Extract the (X, Y) coordinate from the center of the cell holding the provided text.  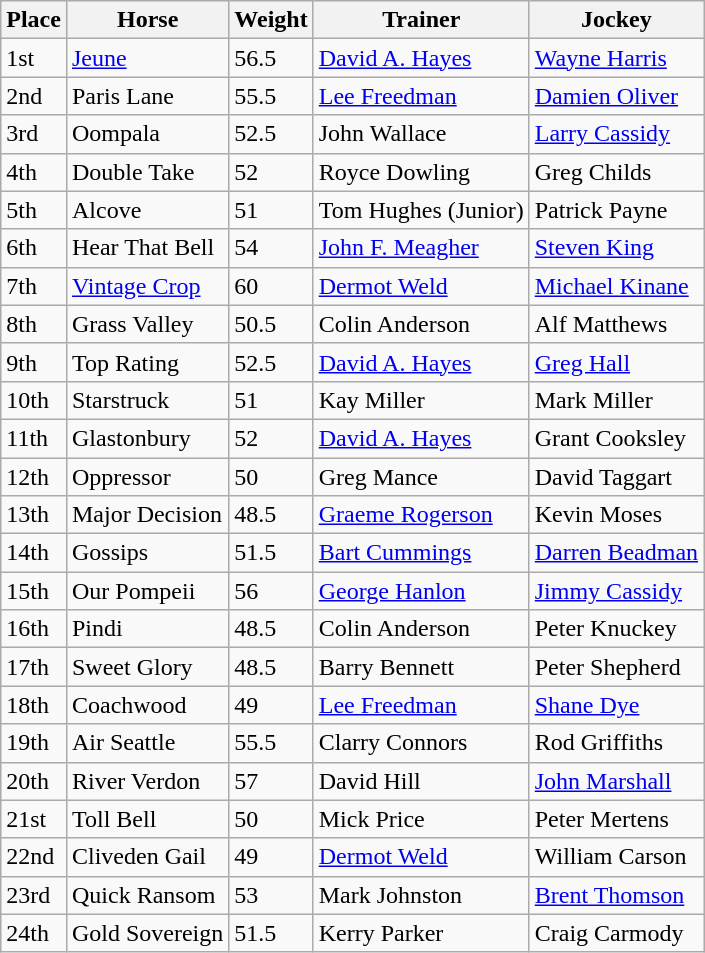
Peter Mertens (616, 819)
Clarry Connors (421, 743)
Toll Bell (147, 819)
Paris Lane (147, 96)
Gold Sovereign (147, 933)
George Hanlon (421, 591)
Rod Griffiths (616, 743)
Greg Hall (616, 362)
60 (271, 286)
Trainer (421, 20)
Quick Ransom (147, 895)
Peter Shepherd (616, 667)
Vintage Crop (147, 286)
17th (34, 667)
2nd (34, 96)
56 (271, 591)
13th (34, 515)
11th (34, 438)
Shane Dye (616, 705)
William Carson (616, 857)
7th (34, 286)
Jeune (147, 58)
Kay Miller (421, 400)
24th (34, 933)
20th (34, 781)
Cliveden Gail (147, 857)
Craig Carmody (616, 933)
Kevin Moses (616, 515)
Oompala (147, 134)
3rd (34, 134)
57 (271, 781)
Horse (147, 20)
John F. Meagher (421, 248)
53 (271, 895)
Larry Cassidy (616, 134)
Place (34, 20)
16th (34, 629)
Damien Oliver (616, 96)
Wayne Harris (616, 58)
Mark Miller (616, 400)
54 (271, 248)
Jimmy Cassidy (616, 591)
5th (34, 210)
Grass Valley (147, 324)
Hear That Bell (147, 248)
Weight (271, 20)
56.5 (271, 58)
Jockey (616, 20)
Barry Bennett (421, 667)
Coachwood (147, 705)
Darren Beadman (616, 553)
Pindi (147, 629)
12th (34, 477)
Oppressor (147, 477)
8th (34, 324)
18th (34, 705)
Graeme Rogerson (421, 515)
10th (34, 400)
Peter Knuckey (616, 629)
15th (34, 591)
Royce Dowling (421, 172)
Gossips (147, 553)
Mick Price (421, 819)
Tom Hughes (Junior) (421, 210)
Our Pompeii (147, 591)
6th (34, 248)
Starstruck (147, 400)
22nd (34, 857)
23rd (34, 895)
David Taggart (616, 477)
John Wallace (421, 134)
Greg Childs (616, 172)
Kerry Parker (421, 933)
21st (34, 819)
14th (34, 553)
Brent Thomson (616, 895)
David Hill (421, 781)
50.5 (271, 324)
Alf Matthews (616, 324)
Double Take (147, 172)
Air Seattle (147, 743)
Patrick Payne (616, 210)
Top Rating (147, 362)
Greg Mance (421, 477)
19th (34, 743)
1st (34, 58)
Steven King (616, 248)
Glastonbury (147, 438)
Bart Cummings (421, 553)
4th (34, 172)
Michael Kinane (616, 286)
River Verdon (147, 781)
Grant Cooksley (616, 438)
Mark Johnston (421, 895)
Sweet Glory (147, 667)
Alcove (147, 210)
John Marshall (616, 781)
Major Decision (147, 515)
9th (34, 362)
